Extract the (x, y) coordinate from the center of the cell holding the provided text.  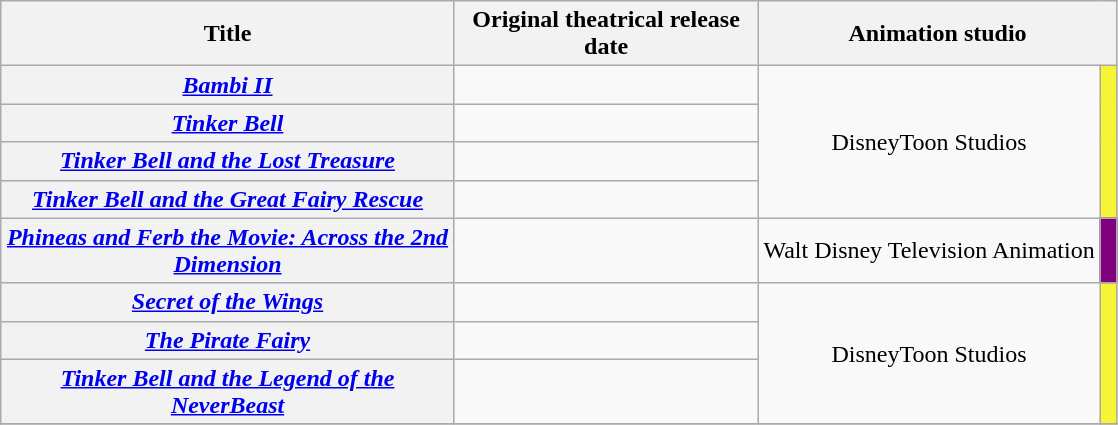
Tinker Bell (228, 123)
Title (228, 34)
Tinker Bell and the Lost Treasure (228, 161)
Tinker Bell and the Great Fairy Rescue (228, 199)
Walt Disney Television Animation (929, 250)
The Pirate Fairy (228, 340)
Secret of the Wings (228, 302)
Tinker Bell and the Legend of the NeverBeast (228, 392)
Bambi II (228, 85)
Phineas and Ferb the Movie: Across the 2nd Dimension (228, 250)
Animation studio (938, 34)
Original theatrical release date (606, 34)
